Scan for the cell matching the given text and deliver its (x, y) coordinate at center. 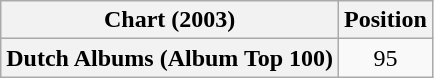
Chart (2003) (170, 20)
Dutch Albums (Album Top 100) (170, 58)
95 (386, 58)
Position (386, 20)
